Identify which cell holds the provided text, then report its (X, Y) central coordinate. 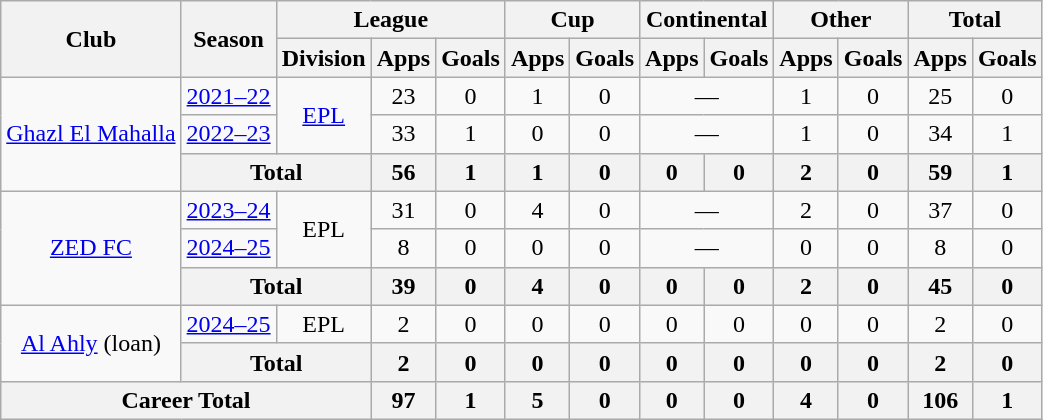
33 (403, 134)
25 (940, 96)
97 (403, 400)
Division (324, 58)
106 (940, 400)
39 (403, 286)
59 (940, 172)
League (390, 20)
56 (403, 172)
2023–24 (228, 210)
Al Ahly (loan) (91, 343)
Continental (707, 20)
37 (940, 210)
Season (228, 39)
23 (403, 96)
2022–23 (228, 134)
Cup (572, 20)
Career Total (186, 400)
2021–22 (228, 96)
Ghazl El Mahalla (91, 134)
Other (841, 20)
34 (940, 134)
5 (537, 400)
ZED FC (91, 248)
Club (91, 39)
31 (403, 210)
45 (940, 286)
